Provide the (X, Y) coordinate of the cell's center where the given text is located.  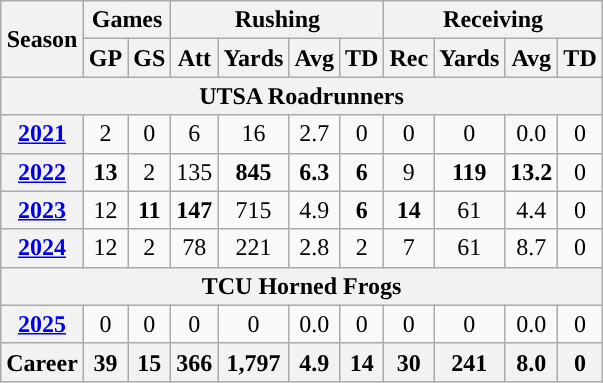
15 (150, 362)
78 (194, 248)
2.8 (314, 248)
Rec (409, 58)
11 (150, 210)
30 (409, 362)
8.7 (532, 248)
135 (194, 172)
845 (254, 172)
13.2 (532, 172)
GP (105, 58)
2024 (42, 248)
1,797 (254, 362)
13 (105, 172)
2022 (42, 172)
16 (254, 134)
2025 (42, 324)
2.7 (314, 134)
119 (470, 172)
Career (42, 362)
UTSA Roadrunners (302, 96)
8.0 (532, 362)
4.4 (532, 210)
9 (409, 172)
Att (194, 58)
241 (470, 362)
Receiving (493, 20)
7 (409, 248)
39 (105, 362)
GS (150, 58)
Games (126, 20)
221 (254, 248)
366 (194, 362)
2021 (42, 134)
147 (194, 210)
Rushing (278, 20)
6.3 (314, 172)
TCU Horned Frogs (302, 286)
Season (42, 39)
715 (254, 210)
2023 (42, 210)
